Output the [x, y] coordinate of the center of the cell containing the given text.  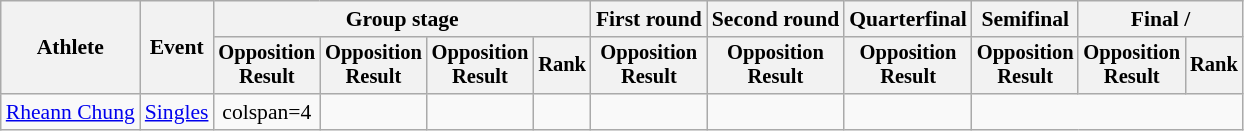
Singles [177, 112]
Final / [1160, 19]
Second round [776, 19]
Event [177, 48]
Rheann Chung [70, 112]
Semifinal [1026, 19]
Group stage [402, 19]
Athlete [70, 48]
First round [649, 19]
colspan=4 [266, 112]
Quarterfinal [908, 19]
